Pinpoint the cell where the given text exists, returning its [X, Y] midpoint coordinate. 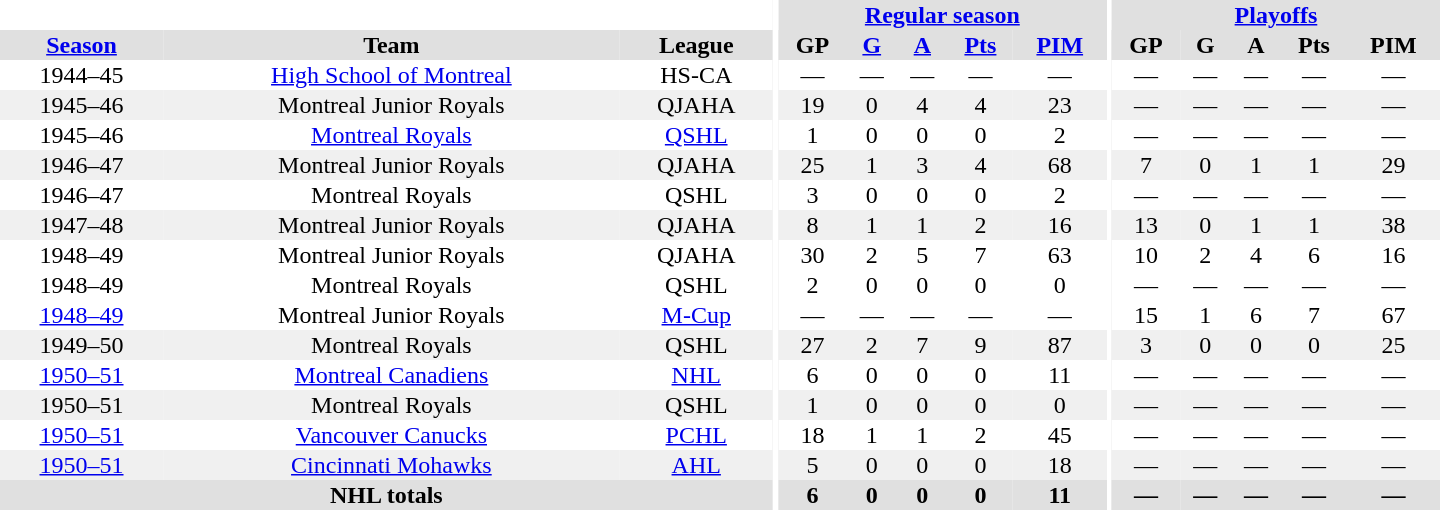
Montreal Canadiens [392, 375]
13 [1146, 225]
1944–45 [82, 75]
67 [1394, 315]
23 [1060, 105]
1947–48 [82, 225]
NHL [696, 375]
NHL totals [386, 495]
68 [1060, 165]
30 [812, 255]
Team [392, 45]
PCHL [696, 435]
Playoffs [1276, 15]
1949–50 [82, 345]
AHL [696, 465]
10 [1146, 255]
27 [812, 345]
45 [1060, 435]
Regular season [942, 15]
Season [82, 45]
M-Cup [696, 315]
Vancouver Canucks [392, 435]
HS-CA [696, 75]
League [696, 45]
9 [981, 345]
29 [1394, 165]
87 [1060, 345]
38 [1394, 225]
63 [1060, 255]
Cincinnati Mohawks [392, 465]
15 [1146, 315]
8 [812, 225]
High School of Montreal [392, 75]
19 [812, 105]
